Capture the cell that displays the provided text and extract its (x, y) central coordinate. 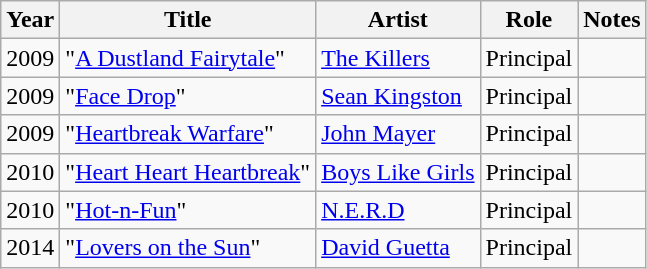
John Mayer (398, 134)
"Face Drop" (188, 96)
N.E.R.D (398, 210)
"A Dustland Fairytale" (188, 58)
"Lovers on the Sun" (188, 248)
The Killers (398, 58)
Sean Kingston (398, 96)
"Hot-n-Fun" (188, 210)
Artist (398, 20)
Boys Like Girls (398, 172)
David Guetta (398, 248)
"Heartbreak Warfare" (188, 134)
Role (529, 20)
Title (188, 20)
2014 (30, 248)
Year (30, 20)
"Heart Heart Heartbreak" (188, 172)
Notes (612, 20)
